Determine the (X, Y) coordinate at the center of the cell enclosing the given text.  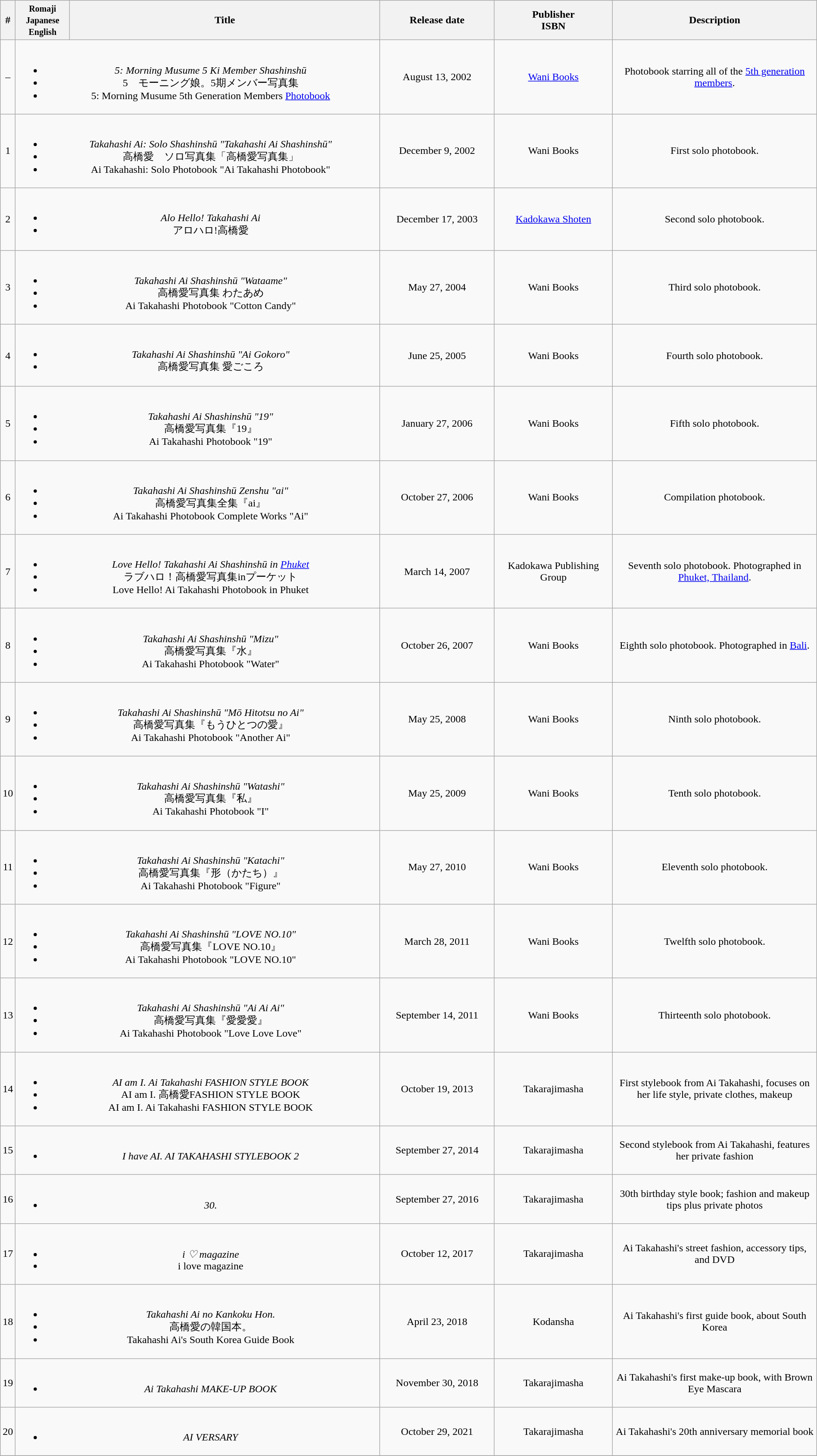
11 (8, 867)
30. (198, 1199)
20 (8, 1432)
Fifth solo photobook. (715, 424)
Takahashi Ai Shashinshū Zenshu "ai"高橋愛写真集全集『ai』Ai Takahashi Photobook Complete Works "Ai" (198, 497)
Thirteenth solo photobook. (715, 1015)
March 28, 2011 (437, 941)
3 (8, 287)
AI am I. Ai Takahashi FASHION STYLE BOOKAI am I. 高橋愛FASHION STYLE BOOKAI am I. Ai Takahashi FASHION STYLE BOOK (198, 1089)
Fourth solo photobook. (715, 355)
October 27, 2006 (437, 497)
December 17, 2003 (437, 219)
18 (8, 1322)
16 (8, 1199)
i ♡ magazinei love magazine (198, 1254)
Second stylebook from Ai Takahashi, features her private fashion (715, 1150)
6 (8, 497)
Eleventh solo photobook. (715, 867)
30th birthday style book; fashion and makeup tips plus private photos (715, 1199)
7 (8, 572)
4 (8, 355)
First solo photobook. (715, 151)
Takahashi Ai Shashinshū "Ai Ai Ai"高橋愛写真集『愛愛愛』Ai Takahashi Photobook "Love Love Love" (198, 1015)
I have AI. AI TAKAHASHI STYLEBOOK 2 (198, 1150)
Takahashi Ai Shashinshū "Wataame"高橋愛写真集 わたあめAi Takahashi Photobook "Cotton Candy" (198, 287)
1 (8, 151)
June 25, 2005 (437, 355)
# (8, 20)
May 25, 2009 (437, 793)
First stylebook from Ai Takahashi, focuses on her life style, private clothes, makeup (715, 1089)
Tenth solo photobook. (715, 793)
13 (8, 1015)
October 29, 2021 (437, 1432)
Third solo photobook. (715, 287)
October 19, 2013 (437, 1089)
5: Morning Musume 5 Ki Member Shashinshū5 モーニング娘。5期メンバー写真集5: Morning Musume 5th Generation Members Photobook (198, 77)
Compilation photobook. (715, 497)
Seventh solo photobook. Photographed in Phuket, Thailand. (715, 572)
Release date (437, 20)
Ai Takahashi's first make-up book, with Brown Eye Mascara (715, 1383)
9 (8, 719)
Eighth solo photobook. Photographed in Bali. (715, 645)
December 9, 2002 (437, 151)
Second solo photobook. (715, 219)
May 27, 2010 (437, 867)
Kodansha (553, 1322)
Kadokawa Publishing Group (553, 572)
AI VERSARY (198, 1432)
Kadokawa Shoten (553, 219)
March 14, 2007 (437, 572)
Takahashi Ai no Kankoku Hon.高橋愛の韓国本。Takahashi Ai's South Korea Guide Book (198, 1322)
Title (225, 20)
15 (8, 1150)
– (8, 77)
April 23, 2018 (437, 1322)
Takahashi Ai Shashinshū "Mō Hitotsu no Ai"高橋愛写真集『もうひとつの愛』Ai Takahashi Photobook "Another Ai" (198, 719)
17 (8, 1254)
Photobook starring all of the 5th generation members. (715, 77)
Takahashi Ai Shashinshū "Watashi"高橋愛写真集『私』Ai Takahashi Photobook "I" (198, 793)
10 (8, 793)
September 27, 2016 (437, 1199)
Description (715, 20)
Love Hello! Takahashi Ai Shashinshū in Phuketラブハロ！高橋愛写真集inプーケットLove Hello! Ai Takahashi Photobook in Phuket (198, 572)
PublisherISBN (553, 20)
August 13, 2002 (437, 77)
Twelfth solo photobook. (715, 941)
October 26, 2007 (437, 645)
September 14, 2011 (437, 1015)
Ai Takahashi's 20th anniversary memorial book (715, 1432)
Ai Takahashi's street fashion, accessory tips, and DVD (715, 1254)
5 (8, 424)
8 (8, 645)
Alo Hello! Takahashi Aiアロハロ!高橋愛 (198, 219)
14 (8, 1089)
Ai Takahashi's first guide book, about South Korea (715, 1322)
19 (8, 1383)
January 27, 2006 (437, 424)
12 (8, 941)
Takahashi Ai Shashinshū "Ai Gokoro"高橋愛写真集 愛ごころ (198, 355)
May 25, 2008 (437, 719)
Takahashi Ai Shashinshū "Mizu"高橋愛写真集『水』Ai Takahashi Photobook "Water" (198, 645)
Ninth solo photobook. (715, 719)
May 27, 2004 (437, 287)
Takahashi Ai: Solo Shashinshū "Takahashi Ai Shashinshū"高橋愛 ソロ写真集「高橋愛写真集」Ai Takahashi: Solo Photobook "Ai Takahashi Photobook" (198, 151)
Ai Takahashi MAKE-UP BOOK (198, 1383)
Takahashi Ai Shashinshū "LOVE NO.10"高橋愛写真集『LOVE NO.10』Ai Takahashi Photobook "LOVE NO.10" (198, 941)
2 (8, 219)
Takahashi Ai Shashinshū "19"高橋愛写真集『19』Ai Takahashi Photobook "19" (198, 424)
RomajiJapaneseEnglish (43, 20)
October 12, 2017 (437, 1254)
November 30, 2018 (437, 1383)
September 27, 2014 (437, 1150)
Takahashi Ai Shashinshū "Katachi"高橋愛写真集『形（かたち）』Ai Takahashi Photobook "Figure" (198, 867)
